Detect which cell encompasses the target text, then output its (X, Y) center coordinate. 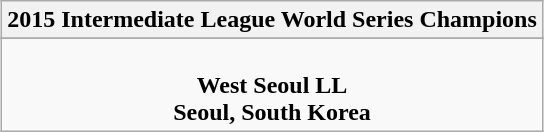
2015 Intermediate League World Series Champions (272, 20)
West Seoul LLSeoul, South Korea (272, 85)
